Provide the [x, y] coordinate of the cell's center where the given text is located.  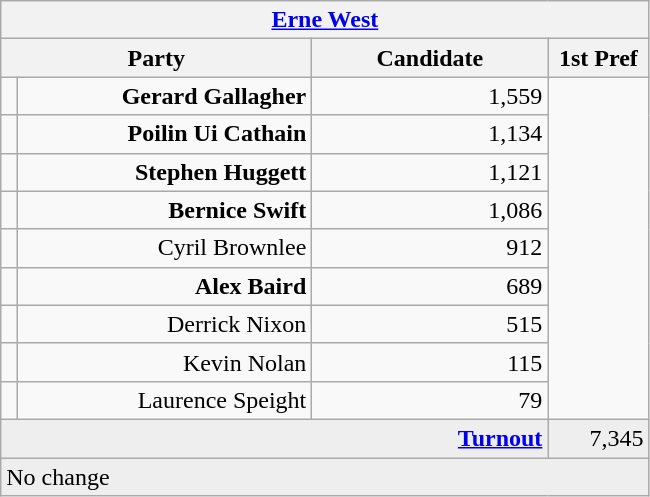
Gerard Gallagher [164, 96]
Stephen Huggett [164, 172]
7,345 [598, 438]
912 [430, 248]
1,121 [430, 172]
79 [430, 400]
Poilin Ui Cathain [164, 134]
Party [156, 58]
No change [325, 477]
Candidate [430, 58]
1,559 [430, 96]
Derrick Nixon [164, 324]
115 [430, 362]
Erne West [325, 20]
Cyril Brownlee [164, 248]
Kevin Nolan [164, 362]
1,134 [430, 134]
1st Pref [598, 58]
Bernice Swift [164, 210]
689 [430, 286]
1,086 [430, 210]
515 [430, 324]
Alex Baird [164, 286]
Laurence Speight [164, 400]
Turnout [274, 438]
